Determine the (X, Y) coordinate at the center of the cell enclosing the given text.  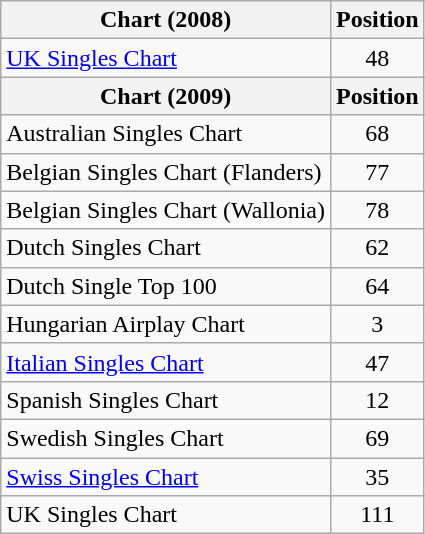
Italian Singles Chart (166, 362)
12 (377, 400)
47 (377, 362)
77 (377, 172)
Spanish Singles Chart (166, 400)
78 (377, 210)
68 (377, 134)
35 (377, 477)
69 (377, 438)
Dutch Singles Chart (166, 248)
Hungarian Airplay Chart (166, 324)
3 (377, 324)
Chart (2009) (166, 96)
Australian Singles Chart (166, 134)
Belgian Singles Chart (Flanders) (166, 172)
62 (377, 248)
Dutch Single Top 100 (166, 286)
Chart (2008) (166, 20)
Belgian Singles Chart (Wallonia) (166, 210)
Swedish Singles Chart (166, 438)
111 (377, 515)
Swiss Singles Chart (166, 477)
64 (377, 286)
48 (377, 58)
